Detect which cell encompasses the target text, then output its [x, y] center coordinate. 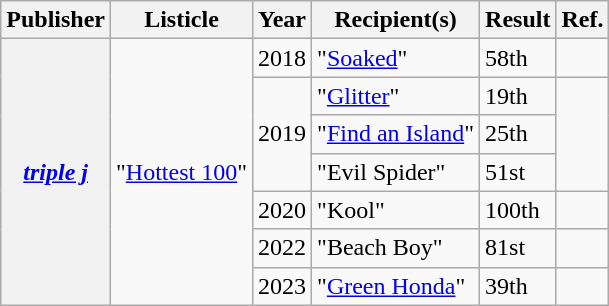
Recipient(s) [396, 20]
Publisher [56, 20]
"Kool" [396, 210]
"Green Honda" [396, 286]
2019 [282, 134]
51st [518, 172]
"Evil Spider" [396, 172]
"Find an Island" [396, 134]
58th [518, 58]
2020 [282, 210]
Ref. [582, 20]
19th [518, 96]
"Hottest 100" [182, 172]
2022 [282, 248]
"Beach Boy" [396, 248]
triple j [56, 172]
Listicle [182, 20]
81st [518, 248]
100th [518, 210]
"Soaked" [396, 58]
2018 [282, 58]
Result [518, 20]
2023 [282, 286]
Year [282, 20]
"Glitter" [396, 96]
39th [518, 286]
25th [518, 134]
